Provide the [x, y] coordinate of the cell's center where the given text is located.  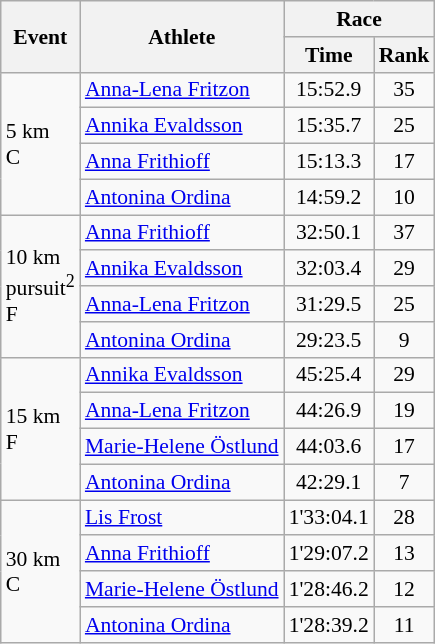
1'28:39.2 [329, 625]
11 [404, 625]
9 [404, 340]
1'28:46.2 [329, 589]
12 [404, 589]
31:29.5 [329, 304]
15:52.9 [329, 90]
1'33:04.1 [329, 518]
28 [404, 518]
15:13.3 [329, 162]
35 [404, 90]
5 km C [40, 143]
Time [329, 55]
44:26.9 [329, 411]
Event [40, 36]
14:59.2 [329, 197]
19 [404, 411]
13 [404, 554]
Lis Frost [182, 518]
37 [404, 233]
44:03.6 [329, 447]
15 km F [40, 428]
15:35.7 [329, 126]
Rank [404, 55]
Athlete [182, 36]
32:50.1 [329, 233]
30 km C [40, 571]
10 km pursuit2 F [40, 286]
42:29.1 [329, 482]
Race [360, 19]
45:25.4 [329, 375]
10 [404, 197]
7 [404, 482]
32:03.4 [329, 269]
29:23.5 [329, 340]
1'29:07.2 [329, 554]
